Search for the cell housing the specified text and yield its [X, Y] center coordinate. 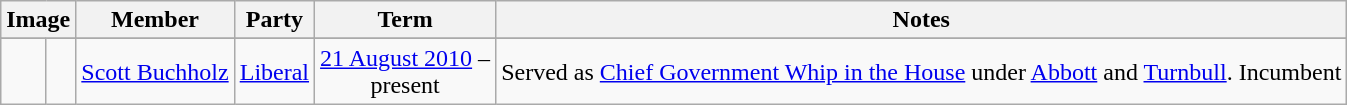
21 August 2010 –present [406, 72]
Member [155, 20]
Notes [922, 20]
Image [38, 20]
Served as Chief Government Whip in the House under Abbott and Turnbull. Incumbent [922, 72]
Liberal [274, 72]
Scott Buchholz [155, 72]
Term [406, 20]
Party [274, 20]
